Identify which cell holds the provided text, then report its [X, Y] central coordinate. 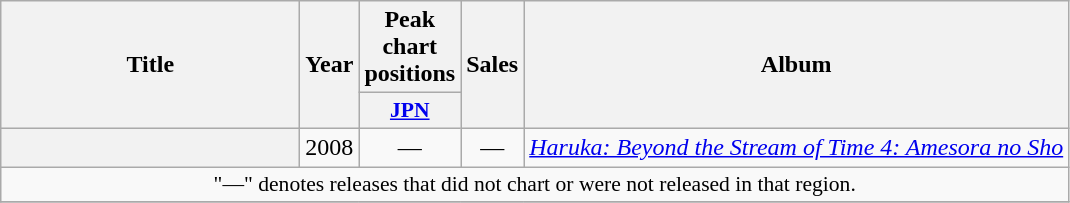
JPN [410, 111]
2008 [330, 147]
Peak chart positions [410, 47]
Sales [492, 65]
Haruka: Beyond the Stream of Time 4: Amesora no Sho [796, 147]
Year [330, 65]
Title [150, 65]
"—" denotes releases that did not chart or were not released in that region. [535, 184]
Album [796, 65]
